From the cell containing the given text, extract its center point as (x, y) coordinate. 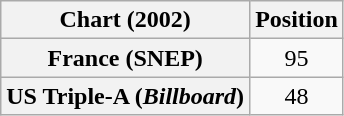
48 (297, 96)
Chart (2002) (126, 20)
95 (297, 58)
Position (297, 20)
France (SNEP) (126, 58)
US Triple-A (Billboard) (126, 96)
